Locate the cell with the specified text and output its [x, y] center coordinate. 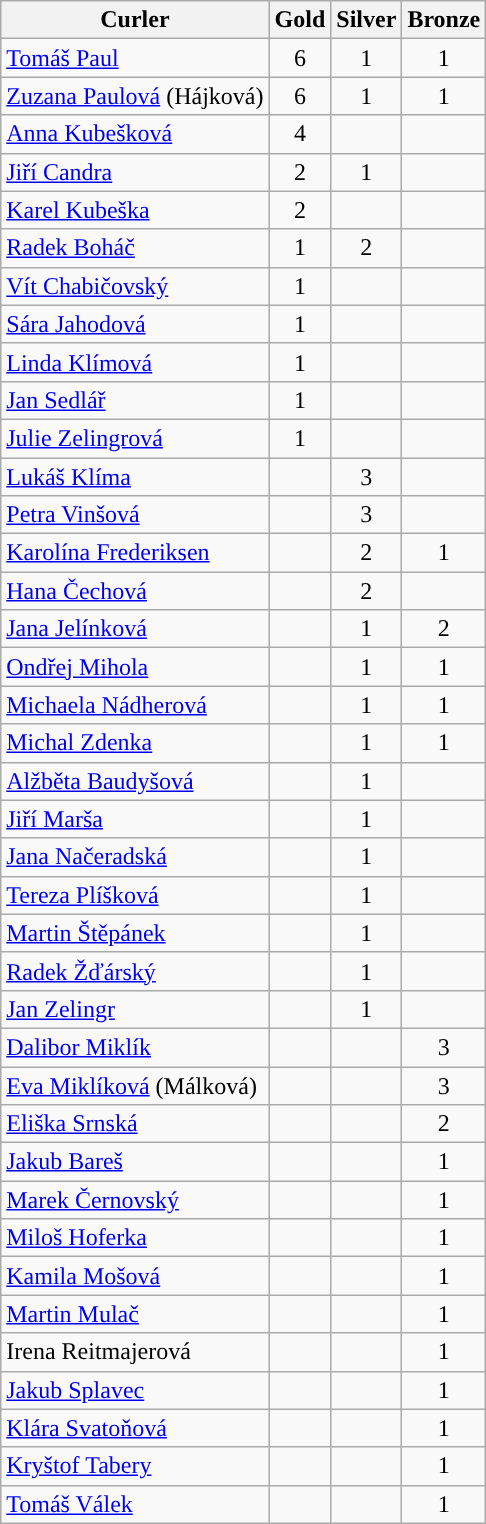
Jana Jelínková [135, 629]
Jiří Candra [135, 172]
Lukáš Klíma [135, 477]
Hana Čechová [135, 591]
Miloš Hoferka [135, 1238]
Ondřej Mihola [135, 667]
Kryštof Tabery [135, 1466]
Jan Zelingr [135, 1009]
Tomáš Paul [135, 58]
Linda Klímová [135, 362]
Tereza Plíšková [135, 895]
Radek Boháč [135, 248]
Michaela Nádherová [135, 705]
Petra Vinšová [135, 515]
Jan Sedlář [135, 400]
Tomáš Válek [135, 1504]
Marek Černovský [135, 1200]
Dalibor Miklík [135, 1047]
Martin Štěpánek [135, 933]
Vít Chabičovský [135, 286]
Irena Reitmajerová [135, 1352]
Michal Zdenka [135, 743]
Eva Miklíková (Málková) [135, 1085]
Bronze [444, 20]
Silver [366, 20]
Jiří Marša [135, 819]
Jana Načeradská [135, 857]
Martin Mulač [135, 1314]
Jakub Bareš [135, 1162]
Alžběta Baudyšová [135, 781]
Karolína Frederiksen [135, 553]
Eliška Srnská [135, 1124]
Gold [300, 20]
Sára Jahodová [135, 324]
Curler [135, 20]
Kamila Mošová [135, 1276]
Radek Žďárský [135, 971]
Julie Zelingrová [135, 438]
Anna Kubešková [135, 134]
Zuzana Paulová (Hájková) [135, 96]
4 [300, 134]
Jakub Splavec [135, 1390]
Klára Svatoňová [135, 1428]
Karel Kubeška [135, 210]
